From the cell containing the given text, extract its center point as (X, Y) coordinate. 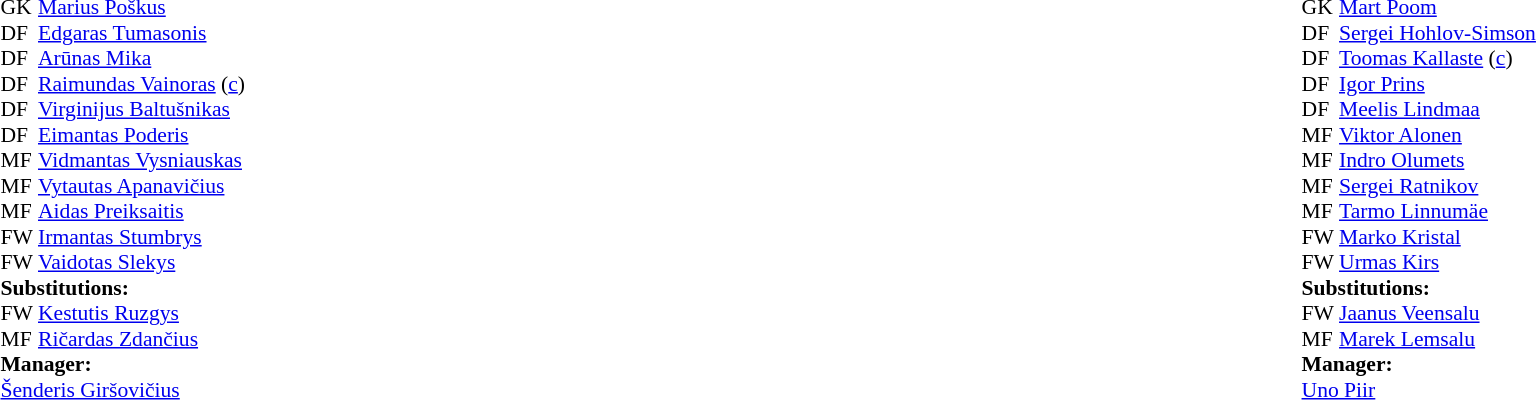
Vytautas Apanavičius (142, 186)
Vaidotas Slekys (142, 263)
Viktor Alonen (1438, 135)
Ričardas Zdančius (142, 339)
Igor Prins (1438, 84)
Vidmantas Vysniauskas (142, 161)
Edgaras Tumasonis (142, 33)
Toomas Kallaste (c) (1438, 59)
Sergei Hohlov-Simson (1438, 33)
Indro Olumets (1438, 161)
Marek Lemsalu (1438, 339)
Aidas Preiksaitis (142, 211)
Raimundas Vainoras (c) (142, 84)
Sergei Ratnikov (1438, 186)
Irmantas Stumbrys (142, 237)
Arūnas Mika (142, 59)
Jaanus Veensalu (1438, 313)
Eimantas Poderis (142, 135)
Virginijus Baltušnikas (142, 109)
Marko Kristal (1438, 237)
Kestutis Ruzgys (142, 313)
Tarmo Linnumäe (1438, 211)
Urmas Kirs (1438, 263)
Meelis Lindmaa (1438, 109)
